Return the [X, Y] coordinate for the center point of the cell that contains the specified text.  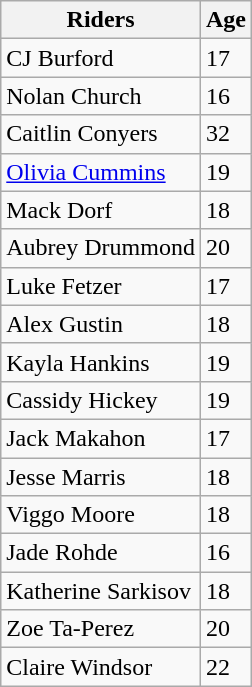
Alex Gustin [101, 324]
Olivia Cummins [101, 172]
Kayla Hankins [101, 362]
Jack Makahon [101, 438]
Caitlin Conyers [101, 134]
Aubrey Drummond [101, 248]
Mack Dorf [101, 210]
Jesse Marris [101, 477]
Katherine Sarkisov [101, 591]
Viggo Moore [101, 515]
Cassidy Hickey [101, 400]
Luke Fetzer [101, 286]
Jade Rohde [101, 553]
Riders [101, 20]
CJ Burford [101, 58]
22 [226, 667]
Nolan Church [101, 96]
Claire Windsor [101, 667]
32 [226, 134]
Age [226, 20]
Zoe Ta-Perez [101, 629]
